Output the (x, y) coordinate of the center of the cell containing the given text.  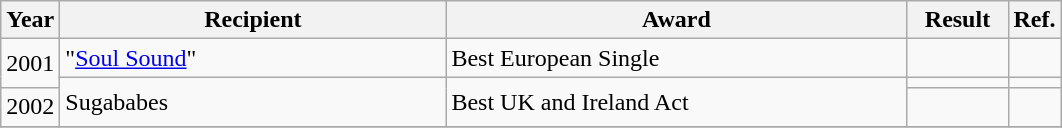
Award (676, 20)
2001 (30, 64)
Result (958, 20)
Sugababes (253, 102)
Year (30, 20)
Ref. (1034, 20)
Best European Single (676, 58)
Recipient (253, 20)
2002 (30, 107)
Best UK and Ireland Act (676, 102)
"Soul Sound" (253, 58)
